Pinpoint the cell where the given text exists, returning its [X, Y] midpoint coordinate. 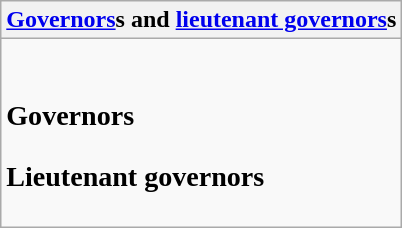
GovernorsLieutenant governors [202, 133]
Governorss and lieutenant governorss [202, 20]
